Pinpoint the cell where the given text exists, returning its [X, Y] midpoint coordinate. 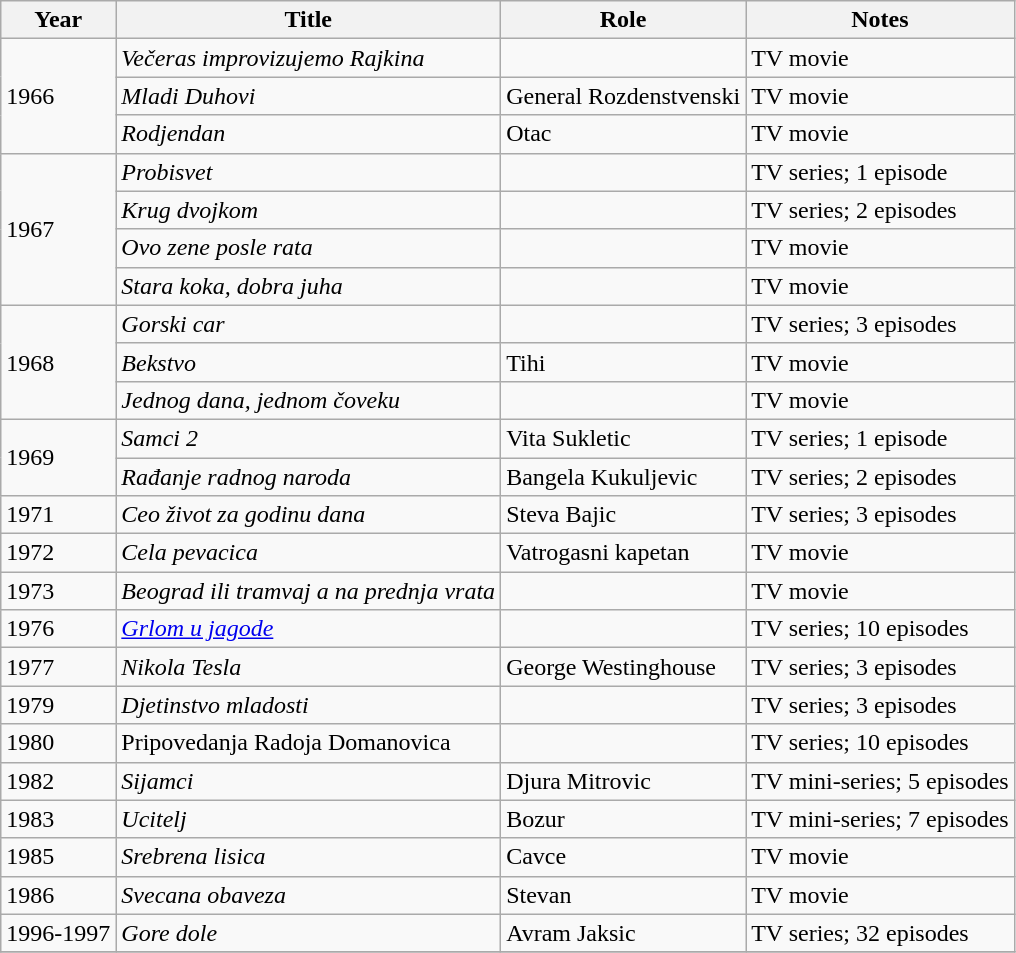
1996-1997 [58, 933]
Probisvet [308, 172]
1972 [58, 553]
Bozur [624, 819]
Samci 2 [308, 438]
Stara koka, dobra juha [308, 286]
Cavce [624, 857]
Title [308, 20]
1977 [58, 667]
Sijamci [308, 781]
Vatrogasni kapetan [624, 553]
Beograd ili tramvaj a na prednja vrata [308, 591]
Svecana obaveza [308, 895]
Notes [880, 20]
Steva Bajic [624, 515]
1971 [58, 515]
Bekstvo [308, 362]
TV mini-series; 7 episodes [880, 819]
General Rozdenstvenski [624, 96]
Ceo život za godinu dana [308, 515]
Djura Mitrovic [624, 781]
1980 [58, 743]
TV series; 32 episodes [880, 933]
Ovo zene posle rata [308, 248]
1968 [58, 362]
1976 [58, 629]
Srebrena lisica [308, 857]
1983 [58, 819]
Gorski car [308, 324]
Role [624, 20]
Otac [624, 134]
1979 [58, 705]
Krug dvojkom [308, 210]
Vita Sukletic [624, 438]
Avram Jaksic [624, 933]
Year [58, 20]
Večeras improvizujemo Rajkina [308, 58]
Djetinstvo mladosti [308, 705]
Rodjendan [308, 134]
1969 [58, 457]
Jednog dana, jednom čoveku [308, 400]
Nikola Tesla [308, 667]
Tihi [624, 362]
Pripovedanja Radoja Domanovica [308, 743]
Stevan [624, 895]
Gore dole [308, 933]
1966 [58, 96]
Ucitelj [308, 819]
TV mini-series; 5 episodes [880, 781]
Grlom u jagode [308, 629]
1982 [58, 781]
1973 [58, 591]
Mladi Duhovi [308, 96]
Rađanje radnog naroda [308, 477]
1986 [58, 895]
Bangela Kukuljevic [624, 477]
George Westinghouse [624, 667]
1967 [58, 229]
1985 [58, 857]
Cela pevacica [308, 553]
